Locate the cell with the specified text and output its (x, y) center coordinate. 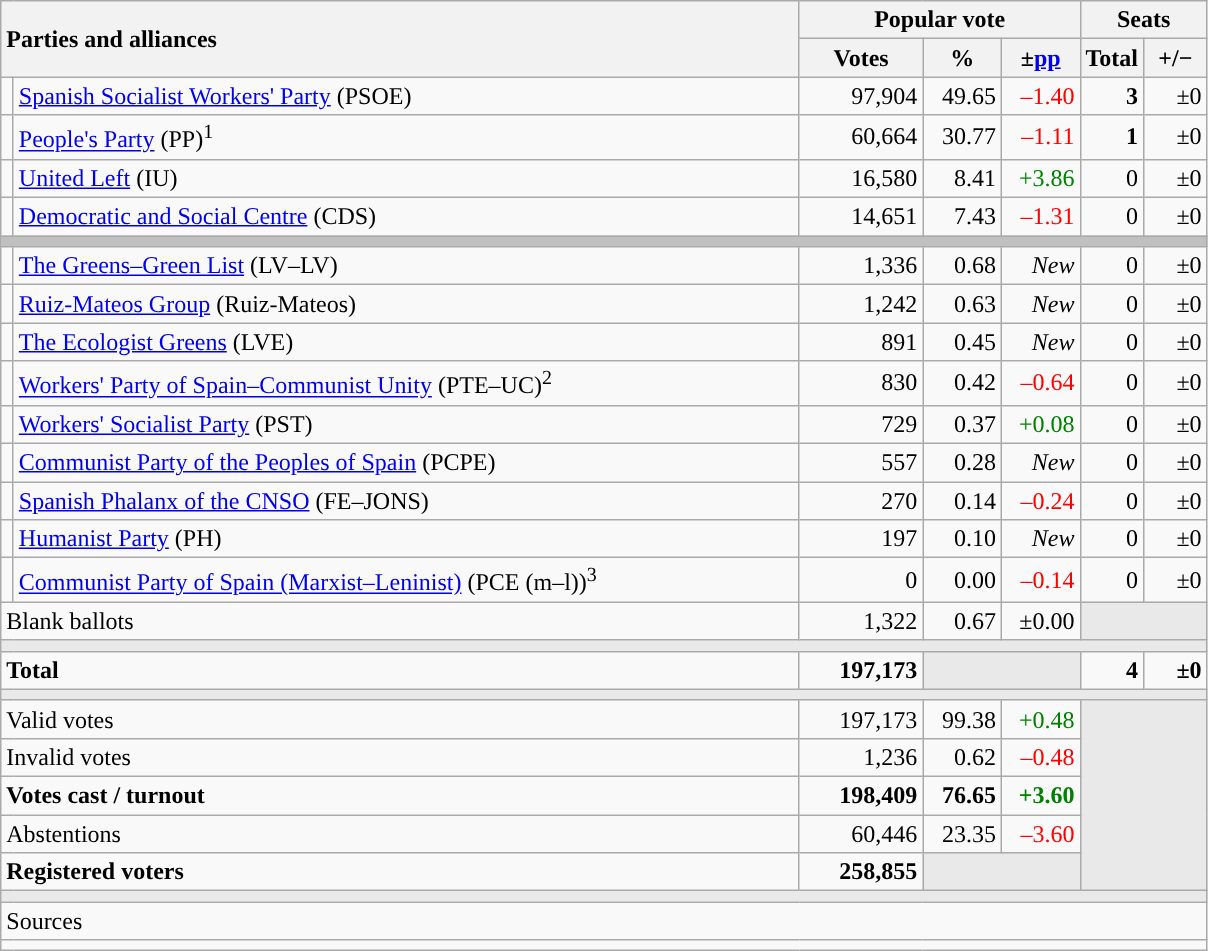
0.62 (962, 758)
0.45 (962, 342)
Workers' Party of Spain–Communist Unity (PTE–UC)2 (406, 384)
Valid votes (400, 719)
729 (861, 424)
Parties and alliances (400, 39)
Popular vote (940, 20)
The Greens–Green List (LV–LV) (406, 266)
60,664 (861, 138)
0.14 (962, 501)
1,336 (861, 266)
76.65 (962, 796)
+3.86 (1040, 178)
0.67 (962, 621)
–1.40 (1040, 96)
–0.14 (1040, 580)
49.65 (962, 96)
Spanish Phalanx of the CNSO (FE–JONS) (406, 501)
United Left (IU) (406, 178)
–0.48 (1040, 758)
Seats (1144, 20)
3 (1112, 96)
23.35 (962, 834)
830 (861, 384)
7.43 (962, 217)
197 (861, 539)
People's Party (PP)1 (406, 138)
–0.64 (1040, 384)
1 (1112, 138)
–0.24 (1040, 501)
Votes (861, 58)
Invalid votes (400, 758)
Abstentions (400, 834)
–3.60 (1040, 834)
1,236 (861, 758)
±pp (1040, 58)
4 (1112, 670)
Communist Party of the Peoples of Spain (PCPE) (406, 462)
Registered voters (400, 872)
0.42 (962, 384)
258,855 (861, 872)
Ruiz-Mateos Group (Ruiz-Mateos) (406, 304)
30.77 (962, 138)
Votes cast / turnout (400, 796)
+0.48 (1040, 719)
Sources (604, 921)
0.28 (962, 462)
14,651 (861, 217)
–1.31 (1040, 217)
Blank ballots (400, 621)
Spanish Socialist Workers' Party (PSOE) (406, 96)
0.10 (962, 539)
16,580 (861, 178)
+3.60 (1040, 796)
0.68 (962, 266)
99.38 (962, 719)
% (962, 58)
1,242 (861, 304)
Democratic and Social Centre (CDS) (406, 217)
0.63 (962, 304)
0.00 (962, 580)
1,322 (861, 621)
Communist Party of Spain (Marxist–Leninist) (PCE (m–l))3 (406, 580)
+/− (1176, 58)
±0.00 (1040, 621)
Humanist Party (PH) (406, 539)
+0.08 (1040, 424)
60,446 (861, 834)
198,409 (861, 796)
Workers' Socialist Party (PST) (406, 424)
270 (861, 501)
557 (861, 462)
8.41 (962, 178)
–1.11 (1040, 138)
The Ecologist Greens (LVE) (406, 342)
891 (861, 342)
97,904 (861, 96)
0.37 (962, 424)
